Locate the cell with the specified text and output its (X, Y) center coordinate. 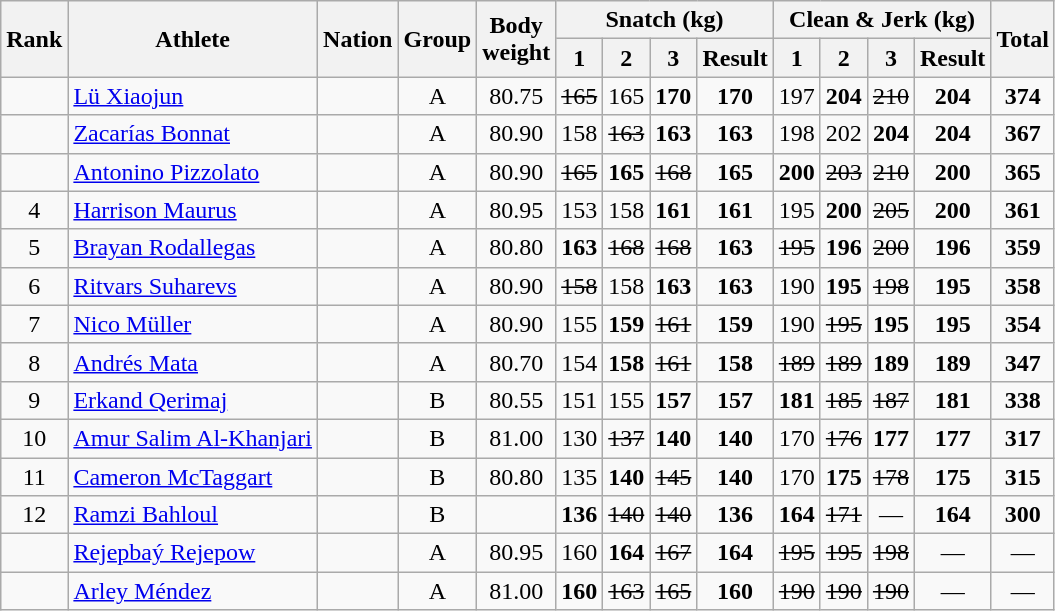
315 (1023, 477)
Nico Müller (193, 324)
Clean & Jerk (kg) (882, 20)
171 (844, 515)
Lü Xiaojun (193, 96)
Ramzi Bahloul (193, 515)
202 (844, 134)
338 (1023, 400)
300 (1023, 515)
359 (1023, 248)
Snatch (kg) (665, 20)
Andrés Mata (193, 362)
137 (626, 438)
154 (580, 362)
187 (890, 400)
361 (1023, 210)
Bodyweight (516, 39)
80.70 (516, 362)
Group (438, 39)
205 (890, 210)
Athlete (193, 39)
Rejepbaý Rejepow (193, 553)
Harrison Maurus (193, 210)
Amur Salim Al-Khanjari (193, 438)
8 (34, 362)
354 (1023, 324)
12 (34, 515)
Cameron McTaggart (193, 477)
Arley Méndez (193, 591)
153 (580, 210)
185 (844, 400)
Total (1023, 39)
178 (890, 477)
11 (34, 477)
Ritvars Suharevs (193, 286)
203 (844, 172)
Antonino Pizzolato (193, 172)
4 (34, 210)
10 (34, 438)
5 (34, 248)
Erkand Qerimaj (193, 400)
9 (34, 400)
317 (1023, 438)
Brayan Rodallegas (193, 248)
80.55 (516, 400)
374 (1023, 96)
80.75 (516, 96)
176 (844, 438)
197 (796, 96)
358 (1023, 286)
6 (34, 286)
367 (1023, 134)
347 (1023, 362)
Rank (34, 39)
130 (580, 438)
167 (674, 553)
135 (580, 477)
7 (34, 324)
365 (1023, 172)
Zacarías Bonnat (193, 134)
145 (674, 477)
Nation (358, 39)
151 (580, 400)
